Extract the (X, Y) coordinate from the center of the cell holding the provided text.  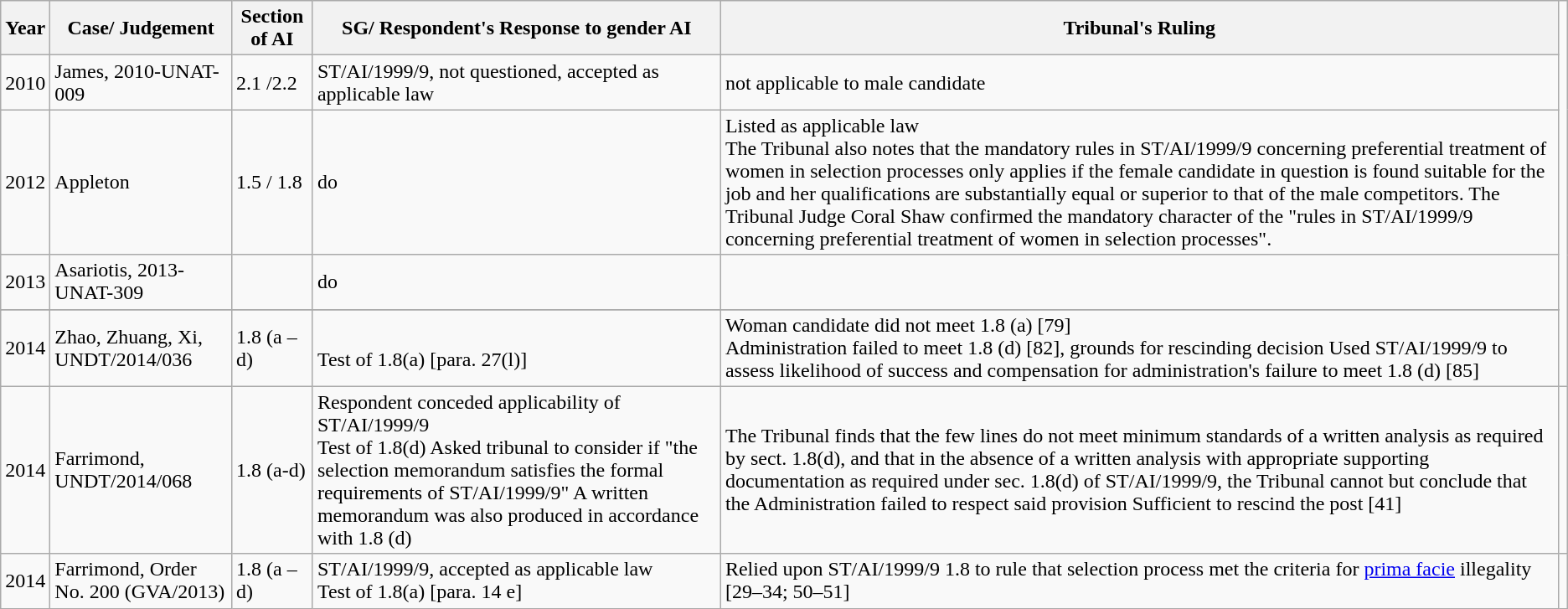
2.1 /2.2 (273, 82)
ST/AI/1999/9, accepted as applicable lawTest of 1.8(a) [para. 14 e] (516, 581)
Case/ Judgement (141, 28)
Section of AI (273, 28)
Asariotis, 2013-UNAT-309 (141, 281)
Relied upon ST/AI/1999/9 1.8 to rule that selection process met the criteria for prima facie illegality [29–34; 50–51] (1139, 581)
Tribunal's Ruling (1139, 28)
James, 2010-UNAT-009 (141, 82)
Farrimond, Order No. 200 (GVA/2013) (141, 581)
Test of 1.8(a) [para. 27(l)] (516, 348)
2013 (25, 281)
SG/ Respondent's Response to gender AI (516, 28)
1.5 / 1.8 (273, 183)
Appleton (141, 183)
Farrimond, UNDT/2014/068 (141, 470)
not applicable to male candidate (1139, 82)
1.8 (a-d) (273, 470)
ST/AI/1999/9, not questioned, accepted as applicable law (516, 82)
Year (25, 28)
Zhao, Zhuang, Xi, UNDT/2014/036 (141, 348)
2010 (25, 82)
2012 (25, 183)
